From the cell containing the given text, extract its center point as [x, y] coordinate. 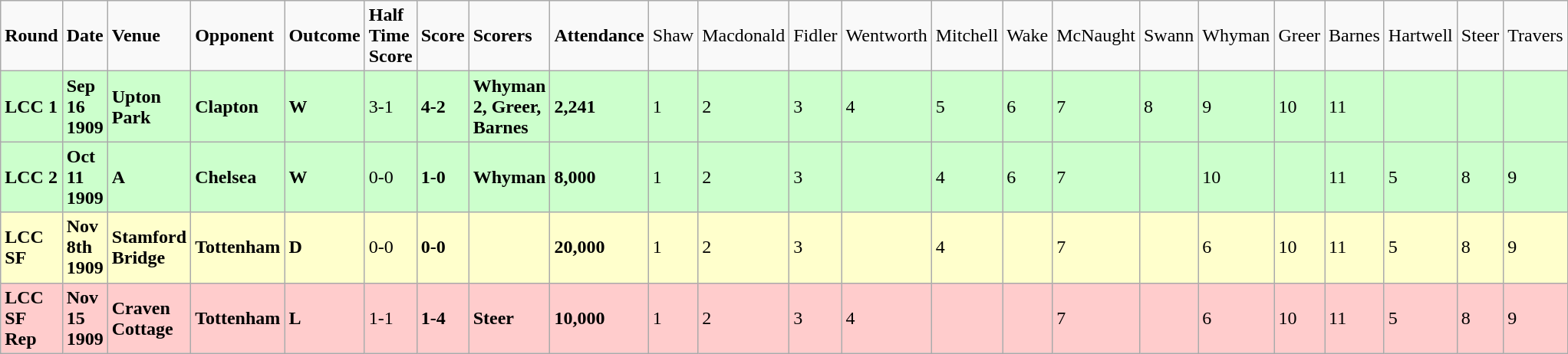
LCC 1 [31, 107]
Craven Cottage [149, 318]
Wentworth [887, 36]
Mitchell [967, 36]
Hartwell [1421, 36]
1-0 [443, 177]
10,000 [599, 318]
1-1 [390, 318]
Round [31, 36]
20,000 [599, 247]
Outcome [324, 36]
Wake [1028, 36]
8,000 [599, 177]
Scorers [509, 36]
Upton Park [149, 107]
Macdonald [744, 36]
3-1 [390, 107]
2,241 [599, 107]
LCC SF Rep [31, 318]
Travers [1536, 36]
Shaw [673, 36]
D [324, 247]
Whyman 2, Greer, Barnes [509, 107]
McNaught [1096, 36]
L [324, 318]
Attendance [599, 36]
4-2 [443, 107]
Nov 8th 1909 [84, 247]
Score [443, 36]
A [149, 177]
1-4 [443, 318]
Stamford Bridge [149, 247]
Greer [1300, 36]
Date [84, 36]
Oct 11 1909 [84, 177]
Venue [149, 36]
Fidler [815, 36]
Nov 15 1909 [84, 318]
Clapton [238, 107]
Swann [1168, 36]
Half Time Score [390, 36]
LCC SF [31, 247]
LCC 2 [31, 177]
Sep 16 1909 [84, 107]
Opponent [238, 36]
Barnes [1355, 36]
Chelsea [238, 177]
